Identify which cell holds the provided text, then report its (x, y) central coordinate. 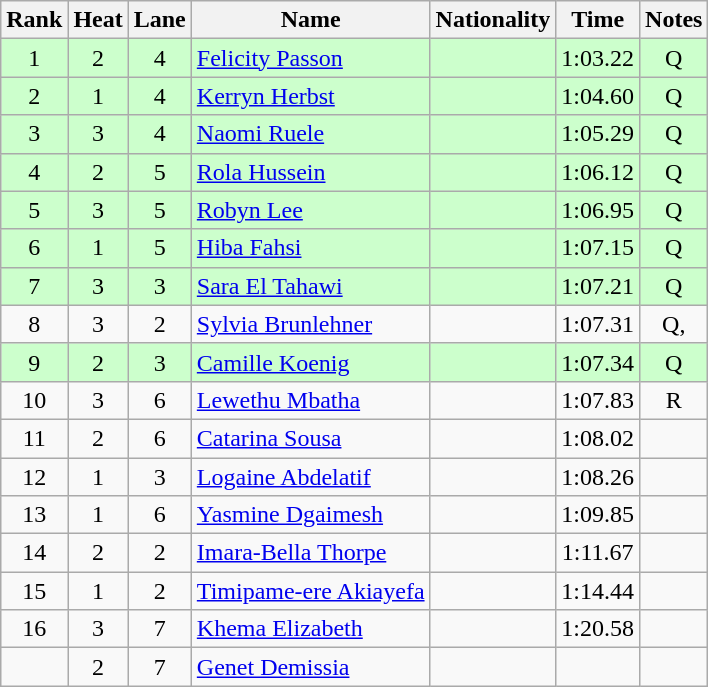
Felicity Passon (310, 58)
Genet Demissia (310, 667)
1:03.22 (598, 58)
13 (34, 515)
Name (310, 20)
9 (34, 362)
Q, (674, 324)
Timipame-ere Akiayefa (310, 591)
1:06.12 (598, 172)
1:04.60 (598, 96)
Camille Koenig (310, 362)
Nationality (493, 20)
R (674, 400)
1:07.15 (598, 248)
Time (598, 20)
Rank (34, 20)
1:07.31 (598, 324)
Sara El Tahawi (310, 286)
Catarina Sousa (310, 438)
15 (34, 591)
Robyn Lee (310, 210)
12 (34, 477)
Lane (160, 20)
1:20.58 (598, 629)
Logaine Abdelatif (310, 477)
Rola Hussein (310, 172)
Lewethu Mbatha (310, 400)
1:06.95 (598, 210)
1:09.85 (598, 515)
Hiba Fahsi (310, 248)
Notes (674, 20)
8 (34, 324)
1:11.67 (598, 553)
Heat (98, 20)
Kerryn Herbst (310, 96)
Yasmine Dgaimesh (310, 515)
Khema Elizabeth (310, 629)
1:05.29 (598, 134)
10 (34, 400)
1:07.21 (598, 286)
Imara-Bella Thorpe (310, 553)
1:07.34 (598, 362)
1:08.02 (598, 438)
Naomi Ruele (310, 134)
16 (34, 629)
1:14.44 (598, 591)
11 (34, 438)
1:07.83 (598, 400)
14 (34, 553)
1:08.26 (598, 477)
Sylvia Brunlehner (310, 324)
